Return (X, Y) of the center of cell containing provided text 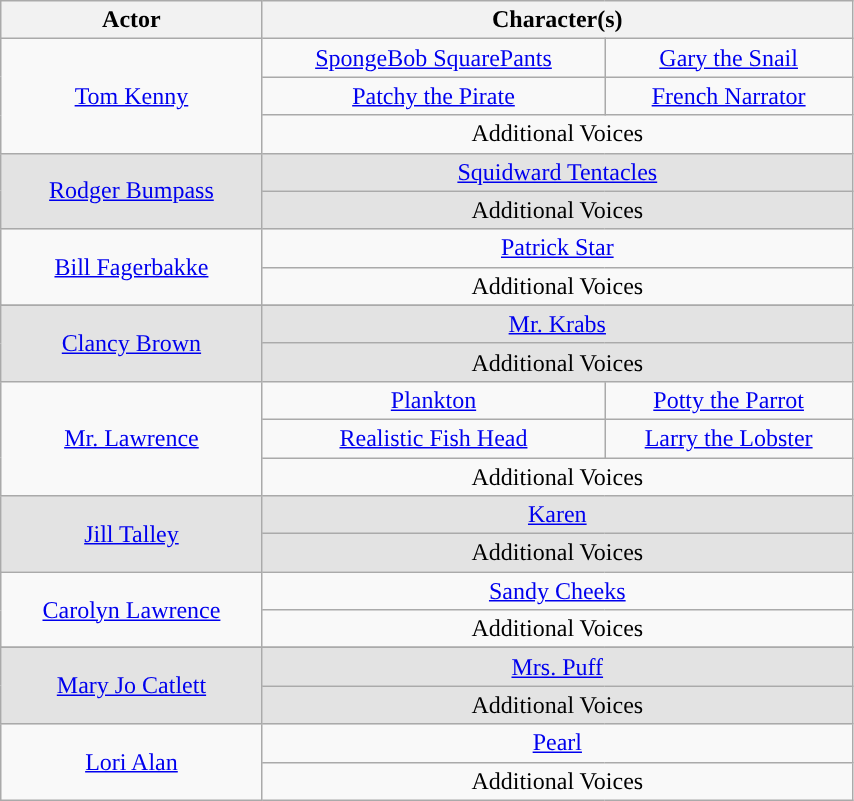
Mrs. Puff (557, 667)
Character(s) (557, 20)
Clancy Brown (132, 343)
Squidward Tentacles (557, 172)
Bill Fagerbakke (132, 267)
Rodger Bumpass (132, 191)
Gary the Snail (729, 58)
Carolyn Lawrence (132, 610)
Lori Alan (132, 762)
Patchy the Pirate (434, 96)
SpongeBob SquarePants (434, 58)
Karen (557, 515)
Larry the Lobster (729, 438)
Mr. Lawrence (132, 438)
Patrick Star (557, 248)
Potty the Parrot (729, 400)
Mr. Krabs (557, 324)
Plankton (434, 400)
Actor (132, 20)
French Narrator (729, 96)
Pearl (557, 743)
Tom Kenny (132, 96)
Realistic Fish Head (434, 438)
Jill Talley (132, 534)
Mary Jo Catlett (132, 686)
Sandy Cheeks (557, 591)
